Detect which cell encompasses the target text, then output its (X, Y) center coordinate. 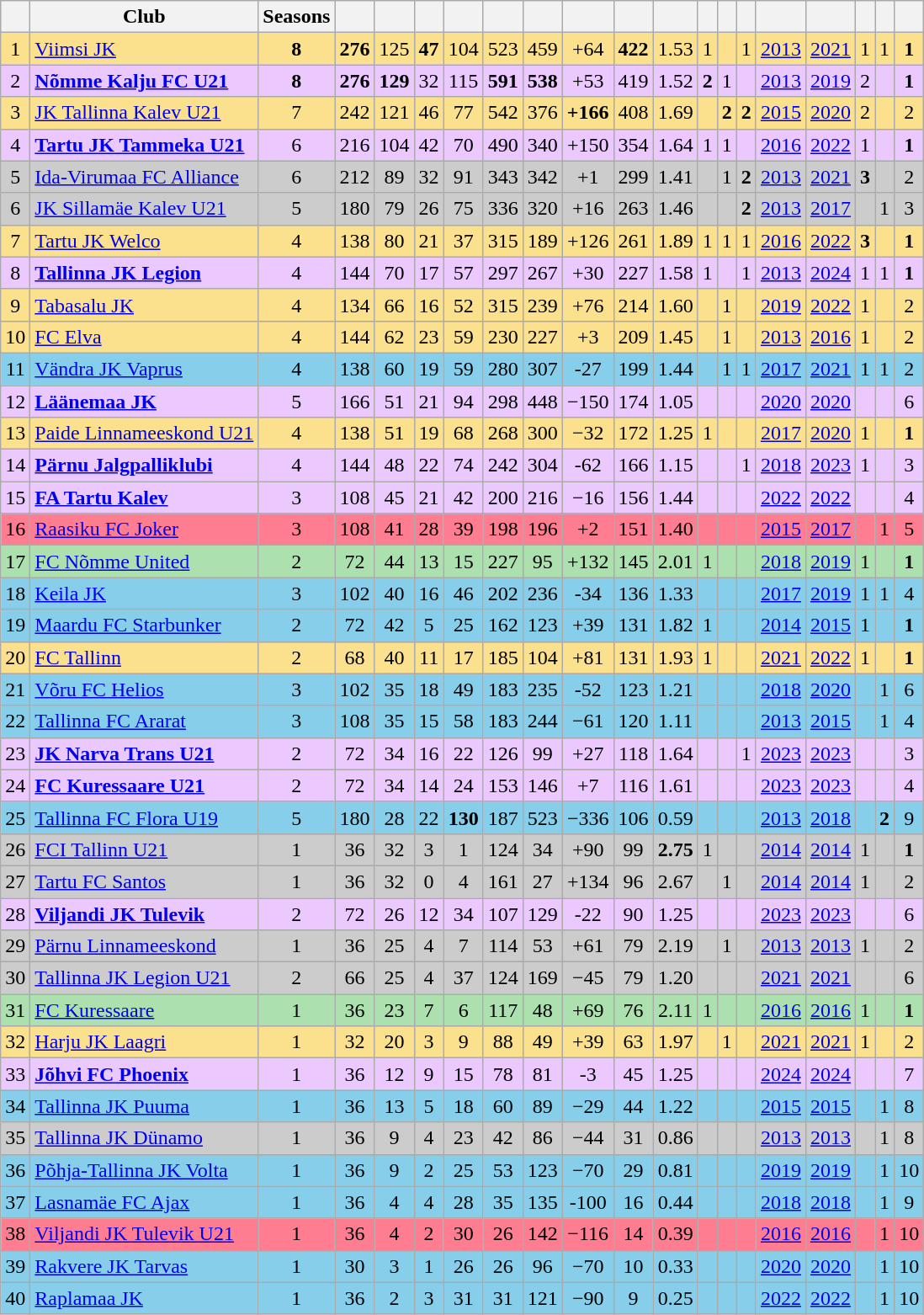
538 (542, 81)
591 (503, 81)
156 (633, 498)
Viljandi JK Tulevik (145, 913)
+166 (587, 113)
1.46 (675, 209)
+64 (587, 49)
+134 (587, 881)
145 (633, 562)
63 (633, 1042)
Tallinna FC Ararat (145, 721)
Võru FC Helios (145, 689)
151 (633, 530)
88 (503, 1042)
459 (542, 49)
161 (503, 881)
106 (633, 817)
422 (633, 49)
Viljandi JK Tulevik U21 (145, 1234)
Põhja-Tallinna JK Volta (145, 1170)
185 (503, 657)
2.01 (675, 562)
+30 (587, 273)
244 (542, 721)
162 (503, 626)
408 (633, 113)
-100 (587, 1202)
542 (503, 113)
Tabasalu JK (145, 305)
1.40 (675, 530)
2.19 (675, 946)
JK Narva Trans U21 (145, 753)
Nõmme Kalju FC U21 (145, 81)
0.25 (675, 1298)
47 (429, 49)
115 (463, 81)
-22 (587, 913)
267 (542, 273)
419 (633, 81)
1.21 (675, 689)
1.58 (675, 273)
+3 (587, 337)
+90 (587, 849)
212 (355, 177)
146 (542, 785)
199 (633, 369)
+53 (587, 81)
114 (503, 946)
187 (503, 817)
78 (503, 1074)
FCI Tallinn U21 (145, 849)
2.11 (675, 1010)
+150 (587, 145)
1.45 (675, 337)
+7 (587, 785)
376 (542, 113)
-52 (587, 689)
1.20 (675, 978)
130 (463, 817)
57 (463, 273)
FC Elva (145, 337)
1.53 (675, 49)
Harju JK Laagri (145, 1042)
−44 (587, 1138)
91 (463, 177)
JK Tallinna Kalev U21 (145, 113)
1.52 (675, 81)
86 (542, 1138)
153 (503, 785)
+132 (587, 562)
Jõhvi FC Phoenix (145, 1074)
94 (463, 402)
0.81 (675, 1170)
+2 (587, 530)
125 (394, 49)
Paide Linnameeskond U21 (145, 434)
117 (503, 1010)
1.33 (675, 594)
1.82 (675, 626)
118 (633, 753)
189 (542, 241)
343 (503, 177)
FC Tallinn (145, 657)
297 (503, 273)
1.89 (675, 241)
80 (394, 241)
0.39 (675, 1234)
1.60 (675, 305)
169 (542, 978)
+16 (587, 209)
75 (463, 209)
1.93 (675, 657)
Tallinna JK Dünamo (145, 1138)
Raplamaa JK (145, 1298)
448 (542, 402)
135 (542, 1202)
2.67 (675, 881)
107 (503, 913)
−45 (587, 978)
Club (145, 17)
172 (633, 434)
Tallinna FC Flora U19 (145, 817)
Lasnamäe FC Ajax (145, 1202)
1.05 (675, 402)
120 (633, 721)
95 (542, 562)
Maardu FC Starbunker (145, 626)
+27 (587, 753)
268 (503, 434)
Pärnu Jalgpalliklubi (145, 466)
90 (633, 913)
209 (633, 337)
0.59 (675, 817)
−61 (587, 721)
0.44 (675, 1202)
235 (542, 689)
FC Nõmme United (145, 562)
142 (542, 1234)
263 (633, 209)
52 (463, 305)
1.41 (675, 177)
336 (503, 209)
200 (503, 498)
Pärnu Linnameeskond (145, 946)
0.86 (675, 1138)
+1 (587, 177)
62 (394, 337)
342 (542, 177)
230 (503, 337)
Tallinna JK Legion U21 (145, 978)
Läänemaa JK (145, 402)
490 (503, 145)
236 (542, 594)
298 (503, 402)
41 (394, 530)
−90 (587, 1298)
Tartu JK Tammeka U21 (145, 145)
+69 (587, 1010)
1.15 (675, 466)
1.11 (675, 721)
Keila JK (145, 594)
58 (463, 721)
−336 (587, 817)
+76 (587, 305)
0 (429, 881)
134 (355, 305)
300 (542, 434)
−116 (587, 1234)
−32 (587, 434)
FA Tartu Kalev (145, 498)
0.33 (675, 1266)
Ida-Virumaa FC Alliance (145, 177)
Vändra JK Vaprus (145, 369)
FC Kuressaare (145, 1010)
1.61 (675, 785)
1.69 (675, 113)
-62 (587, 466)
Raasiku FC Joker (145, 530)
202 (503, 594)
+126 (587, 241)
+61 (587, 946)
136 (633, 594)
261 (633, 241)
-3 (587, 1074)
−150 (587, 402)
Seasons (296, 17)
354 (633, 145)
Viimsi JK (145, 49)
174 (633, 402)
+81 (587, 657)
Tallinna JK Legion (145, 273)
81 (542, 1074)
196 (542, 530)
−16 (587, 498)
JK Sillamäe Kalev U21 (145, 209)
-34 (587, 594)
2.75 (675, 849)
280 (503, 369)
214 (633, 305)
76 (633, 1010)
320 (542, 209)
1.22 (675, 1106)
74 (463, 466)
Rakvere JK Tarvas (145, 1266)
Tallinna JK Puuma (145, 1106)
126 (503, 753)
304 (542, 466)
1.97 (675, 1042)
307 (542, 369)
198 (503, 530)
33 (15, 1074)
38 (15, 1234)
299 (633, 177)
-27 (587, 369)
340 (542, 145)
FC Kuressaare U21 (145, 785)
116 (633, 785)
77 (463, 113)
−29 (587, 1106)
Tartu FC Santos (145, 881)
Tartu JK Welco (145, 241)
239 (542, 305)
